Return the [X, Y] coordinate for the center point of the cell that contains the specified text.  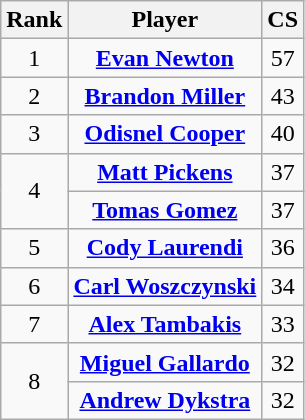
Cody Laurendi [165, 248]
Carl Woszczynski [165, 286]
Andrew Dykstra [165, 400]
3 [34, 134]
57 [283, 58]
Alex Tambakis [165, 324]
Evan Newton [165, 58]
CS [283, 20]
Miguel Gallardo [165, 362]
Tomas Gomez [165, 210]
7 [34, 324]
5 [34, 248]
8 [34, 381]
43 [283, 96]
36 [283, 248]
Player [165, 20]
Rank [34, 20]
40 [283, 134]
Brandon Miller [165, 96]
2 [34, 96]
Odisnel Cooper [165, 134]
33 [283, 324]
Matt Pickens [165, 172]
4 [34, 191]
34 [283, 286]
1 [34, 58]
6 [34, 286]
